Determine the [X, Y] coordinate at the center of the cell enclosing the given text.  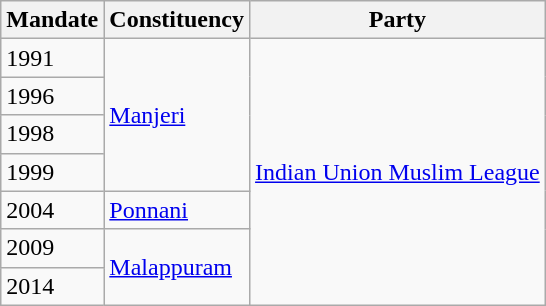
1998 [52, 134]
Malappuram [177, 267]
Ponnani [177, 210]
2014 [52, 286]
Constituency [177, 20]
2004 [52, 210]
Mandate [52, 20]
1991 [52, 58]
Manjeri [177, 115]
1996 [52, 96]
2009 [52, 248]
Party [398, 20]
Indian Union Muslim League [398, 172]
1999 [52, 172]
